Detect which cell encompasses the target text, then output its [X, Y] center coordinate. 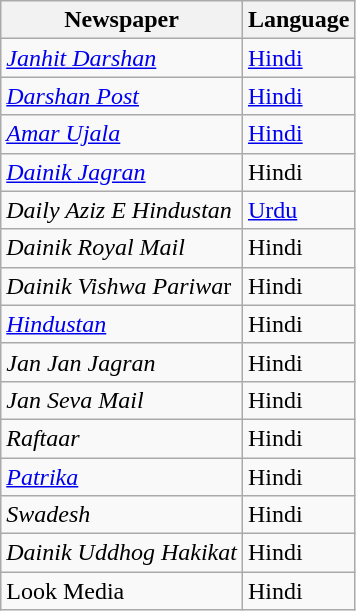
Jan Jan Jagran [122, 362]
Dainik Jagran [122, 172]
Dainik Vishwa Pariwar [122, 286]
Raftaar [122, 438]
Darshan Post [122, 96]
Janhit Darshan [122, 58]
Patrika [122, 477]
Language [298, 20]
Newspaper [122, 20]
Urdu [298, 210]
Dainik Uddhog Hakikat [122, 553]
Daily Aziz E Hindustan [122, 210]
Swadesh [122, 515]
Look Media [122, 591]
Jan Seva Mail [122, 400]
Amar Ujala [122, 134]
Dainik Royal Mail [122, 248]
Hindustan [122, 324]
